Return (x, y) of the center of cell containing provided text 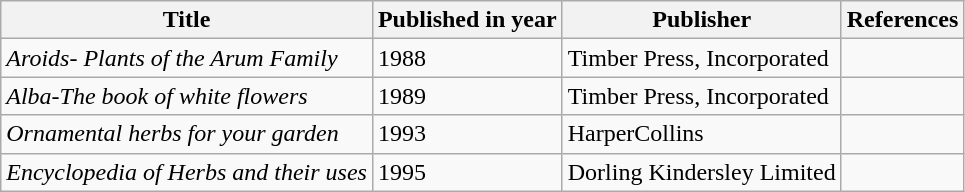
Title (187, 20)
1988 (467, 58)
References (902, 20)
Published in year (467, 20)
1995 (467, 172)
Dorling Kindersley Limited (702, 172)
Encyclopedia of Herbs and their uses (187, 172)
Alba-The book of white flowers (187, 96)
Publisher (702, 20)
Ornamental herbs for your garden (187, 134)
1989 (467, 96)
Aroids- Plants of the Arum Family (187, 58)
1993 (467, 134)
HarperCollins (702, 134)
